Search for the cell housing the specified text and yield its [X, Y] center coordinate. 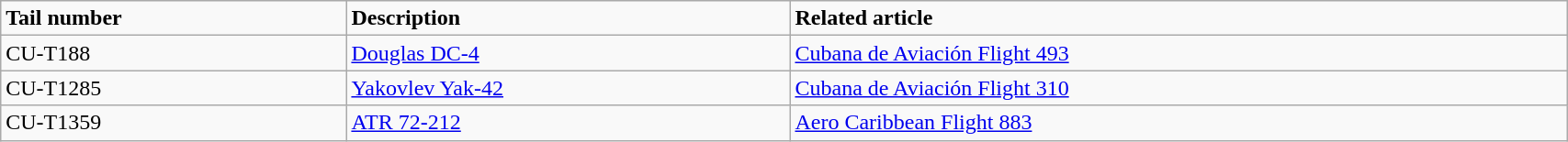
Related article [1179, 18]
Cubana de Aviación Flight 493 [1179, 53]
Description [568, 18]
Douglas DC-4 [568, 53]
CU-T1359 [174, 123]
Tail number [174, 18]
Cubana de Aviación Flight 310 [1179, 88]
Yakovlev Yak-42 [568, 88]
Aero Caribbean Flight 883 [1179, 123]
CU-T188 [174, 53]
CU-T1285 [174, 88]
ATR 72-212 [568, 123]
